Extract the (x, y) coordinate from the center of the cell holding the provided text.  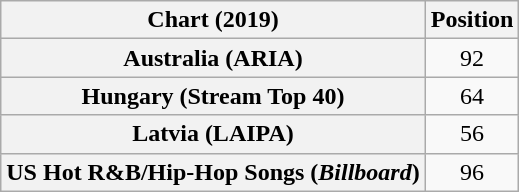
64 (472, 96)
56 (472, 134)
Hungary (Stream Top 40) (213, 96)
96 (472, 172)
Position (472, 20)
Australia (ARIA) (213, 58)
92 (472, 58)
Latvia (LAIPA) (213, 134)
US Hot R&B/Hip-Hop Songs (Billboard) (213, 172)
Chart (2019) (213, 20)
